Return [X, Y] of the center of cell containing provided text 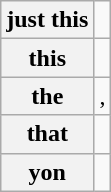
the [48, 96]
just this [48, 20]
this [48, 58]
, [102, 96]
yon [48, 172]
that [48, 134]
